Output the [X, Y] coordinate of the center of the cell containing the given text.  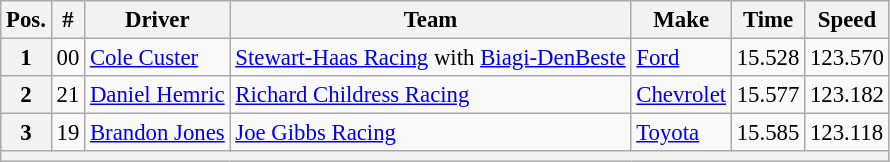
15.577 [768, 95]
Pos. [26, 20]
# [68, 20]
3 [26, 133]
123.570 [848, 58]
Richard Childress Racing [430, 95]
Chevrolet [681, 95]
Stewart-Haas Racing with Biagi-DenBeste [430, 58]
Toyota [681, 133]
Daniel Hemric [158, 95]
Make [681, 20]
1 [26, 58]
Speed [848, 20]
Brandon Jones [158, 133]
00 [68, 58]
Team [430, 20]
Time [768, 20]
Ford [681, 58]
2 [26, 95]
Joe Gibbs Racing [430, 133]
Driver [158, 20]
21 [68, 95]
15.585 [768, 133]
19 [68, 133]
Cole Custer [158, 58]
15.528 [768, 58]
123.118 [848, 133]
123.182 [848, 95]
